Search for the cell housing the specified text and yield its [x, y] center coordinate. 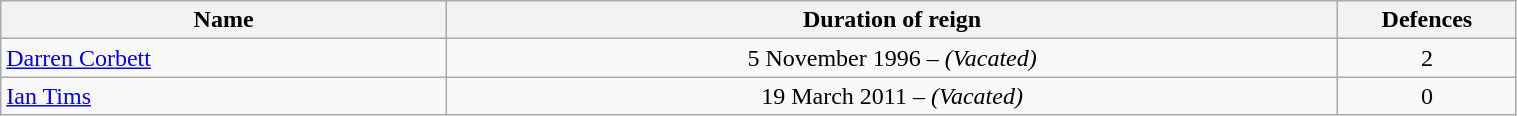
2 [1427, 58]
19 March 2011 – (Vacated) [892, 96]
Ian Tims [224, 96]
Defences [1427, 20]
Name [224, 20]
5 November 1996 – (Vacated) [892, 58]
0 [1427, 96]
Duration of reign [892, 20]
Darren Corbett [224, 58]
